From the cell containing the given text, extract its center point as [x, y] coordinate. 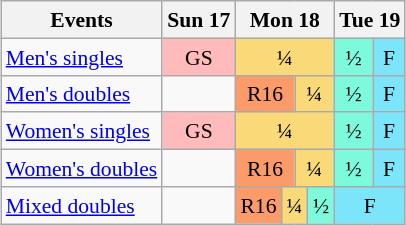
Tue 19 [370, 20]
Events [82, 20]
Mon 18 [284, 20]
Men's doubles [82, 94]
Men's singles [82, 56]
Women's doubles [82, 168]
Mixed doubles [82, 204]
Women's singles [82, 130]
Sun 17 [198, 20]
